Scan for the cell matching the given text and deliver its [x, y] coordinate at center. 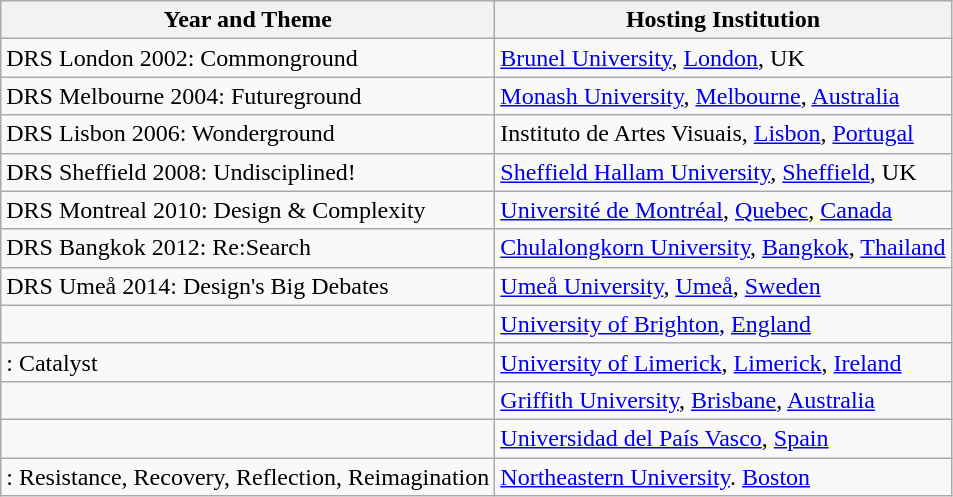
Griffith University, Brisbane, Australia [723, 400]
Umeå University, Umeå, Sweden [723, 286]
Instituto de Artes Visuais, Lisbon, Portugal [723, 134]
Chulalongkorn University, Bangkok, Thailand [723, 248]
: Catalyst [248, 362]
Monash University, Melbourne, Australia [723, 96]
DRS Umeå 2014: Design's Big Debates [248, 286]
DRS Montreal 2010: Design & Complexity [248, 210]
Hosting Institution [723, 20]
Université de Montréal, Quebec, Canada [723, 210]
Brunel University, London, UK [723, 58]
University of Brighton, England [723, 324]
DRS Bangkok 2012: Re:Search [248, 248]
Universidad del País Vasco, Spain [723, 438]
Year and Theme [248, 20]
University of Limerick, Limerick, Ireland [723, 362]
DRS Sheffield 2008: Undisciplined! [248, 172]
DRS Lisbon 2006: Wonderground [248, 134]
DRS London 2002: Commonground [248, 58]
Sheffield Hallam University, Sheffield, UK [723, 172]
: Resistance, Recovery, Reflection, Reimagination [248, 477]
Northeastern University. Boston [723, 477]
DRS Melbourne 2004: Futureground [248, 96]
